Pinpoint the cell where the given text exists, returning its (x, y) midpoint coordinate. 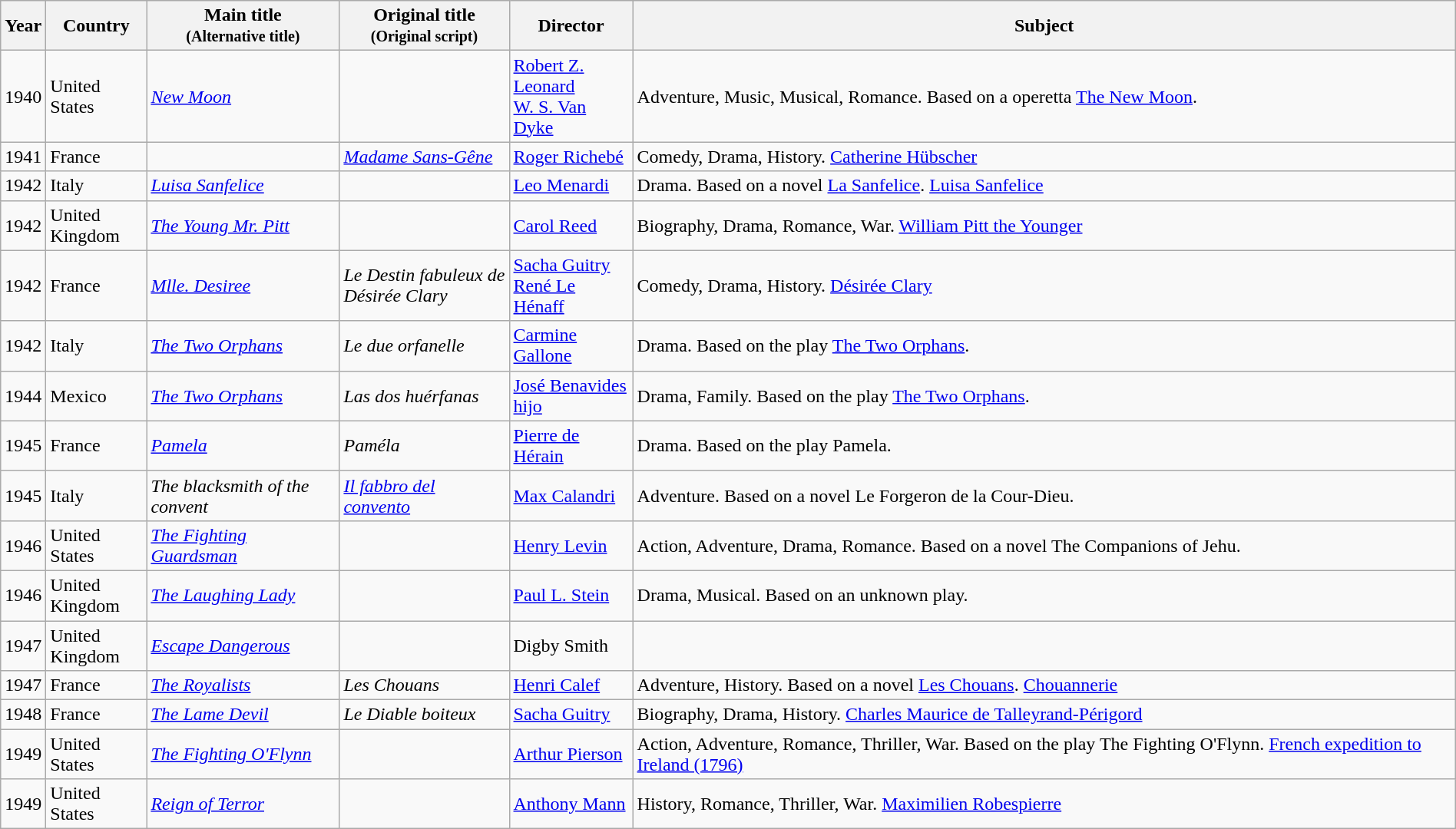
Sacha GuitryRené Le Hénaff (571, 286)
History, Romance, Thriller, War. Maximilien Robespierre (1044, 804)
Max Calandri (571, 496)
Action, Adventure, Romance, Thriller, War. Based on the play The Fighting O'Flynn. French expedition to Ireland (1796) (1044, 754)
José Benavides hijo (571, 396)
Drama. Based on a novel La Sanfelice. Luisa Sanfelice (1044, 186)
Arthur Pierson (571, 754)
Director (571, 26)
Digby Smith (571, 645)
Main title(Alternative title) (243, 26)
The Fighting O'Flynn (243, 754)
Year (23, 26)
New Moon (243, 97)
Pamela (243, 445)
Madame Sans-Gêne (424, 157)
The Laughing Lady (243, 596)
Adventure. Based on a novel Le Forgeron de la Cour-Dieu. (1044, 496)
The Lame Devil (243, 715)
Henri Calef (571, 685)
The Young Mr. Pitt (243, 226)
Le Diable boiteux (424, 715)
Comedy, Drama, History. Catherine Hübscher (1044, 157)
Robert Z. LeonardW. S. Van Dyke (571, 97)
Les Chouans (424, 685)
Roger Richebé (571, 157)
Mexico (97, 396)
Pierre de Hérain (571, 445)
Comedy, Drama, History. Désirée Clary (1044, 286)
Reign of Terror (243, 804)
Las dos huérfanas (424, 396)
Subject (1044, 26)
Drama, Musical. Based on an unknown play. (1044, 596)
Carmine Gallone (571, 345)
The Royalists (243, 685)
1944 (23, 396)
Escape Dangerous (243, 645)
Adventure, History. Based on a novel Les Chouans. Chouannerie (1044, 685)
1940 (23, 97)
Country (97, 26)
Biography, Drama, Romance, War. William Pitt the Younger (1044, 226)
Mlle. Desiree (243, 286)
Drama, Family. Based on the play The Two Orphans. (1044, 396)
Leo Menardi (571, 186)
Action, Adventure, Drama, Romance. Based on a novel The Companions of Jehu. (1044, 545)
Adventure, Music, Musical, Romance. Based on a operetta The New Moon. (1044, 97)
Paméla (424, 445)
Drama. Based on the play Pamela. (1044, 445)
Paul L. Stein (571, 596)
1948 (23, 715)
Carol Reed (571, 226)
Anthony Mann (571, 804)
Le due orfanelle (424, 345)
Original title(Original script) (424, 26)
Sacha Guitry (571, 715)
Drama. Based on the play The Two Orphans. (1044, 345)
Il fabbro del convento (424, 496)
1941 (23, 157)
Henry Levin (571, 545)
The Fighting Guardsman (243, 545)
Le Destin fabuleux de Désirée Clary (424, 286)
Luisa Sanfelice (243, 186)
The blacksmith of the convent (243, 496)
Biography, Drama, History. Charles Maurice de Talleyrand-Périgord (1044, 715)
